Identify which cell holds the provided text, then report its (x, y) central coordinate. 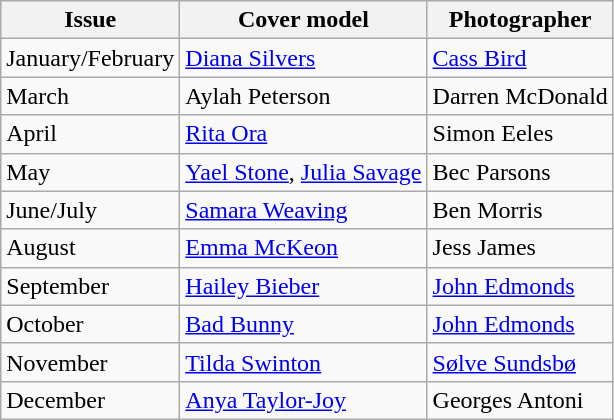
January/February (90, 58)
Ben Morris (520, 210)
August (90, 248)
November (90, 362)
Emma McKeon (304, 248)
Hailey Bieber (304, 286)
Darren McDonald (520, 96)
Photographer (520, 20)
October (90, 324)
Issue (90, 20)
Bec Parsons (520, 172)
December (90, 400)
Anya Taylor-Joy (304, 400)
March (90, 96)
April (90, 134)
Bad Bunny (304, 324)
Simon Eeles (520, 134)
Jess James (520, 248)
Georges Antoni (520, 400)
Cover model (304, 20)
Cass Bird (520, 58)
Yael Stone, Julia Savage (304, 172)
Rita Ora (304, 134)
Tilda Swinton (304, 362)
September (90, 286)
Diana Silvers (304, 58)
Samara Weaving (304, 210)
Aylah Peterson (304, 96)
Sølve Sundsbø (520, 362)
May (90, 172)
June/July (90, 210)
